Scan for the cell matching the given text and deliver its (x, y) coordinate at center. 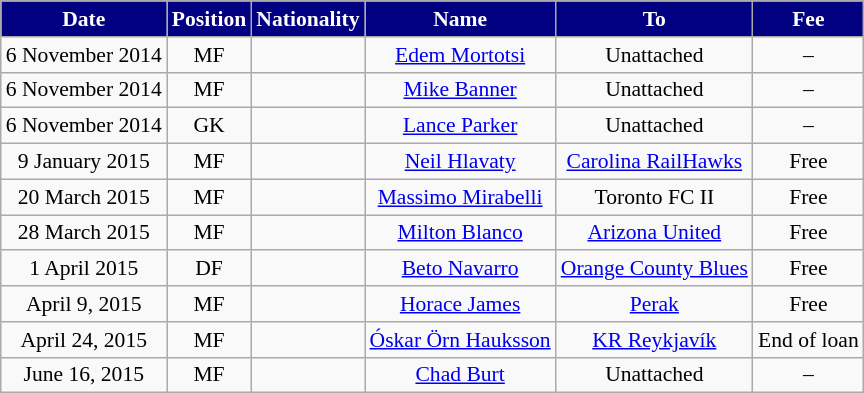
Nationality (308, 19)
Fee (808, 19)
End of loan (808, 340)
Name (460, 19)
Mike Banner (460, 90)
April 9, 2015 (84, 304)
DF (209, 269)
Edem Mortotsi (460, 55)
KR Reykjavík (654, 340)
Toronto FC II (654, 197)
Lance Parker (460, 126)
Massimo Mirabelli (460, 197)
Óskar Örn Hauksson (460, 340)
Orange County Blues (654, 269)
Position (209, 19)
Milton Blanco (460, 233)
Perak (654, 304)
28 March 2015 (84, 233)
Chad Burt (460, 375)
Neil Hlavaty (460, 162)
Beto Navarro (460, 269)
1 April 2015 (84, 269)
June 16, 2015 (84, 375)
Date (84, 19)
9 January 2015 (84, 162)
April 24, 2015 (84, 340)
GK (209, 126)
Horace James (460, 304)
Carolina RailHawks (654, 162)
20 March 2015 (84, 197)
To (654, 19)
Arizona United (654, 233)
